Determine the (X, Y) coordinate at the center of the cell enclosing the given text.  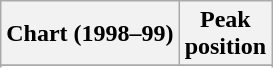
Chart (1998–99) (90, 34)
Peak position (225, 34)
